Return the [x, y] coordinate for the center point of the cell that contains the specified text.  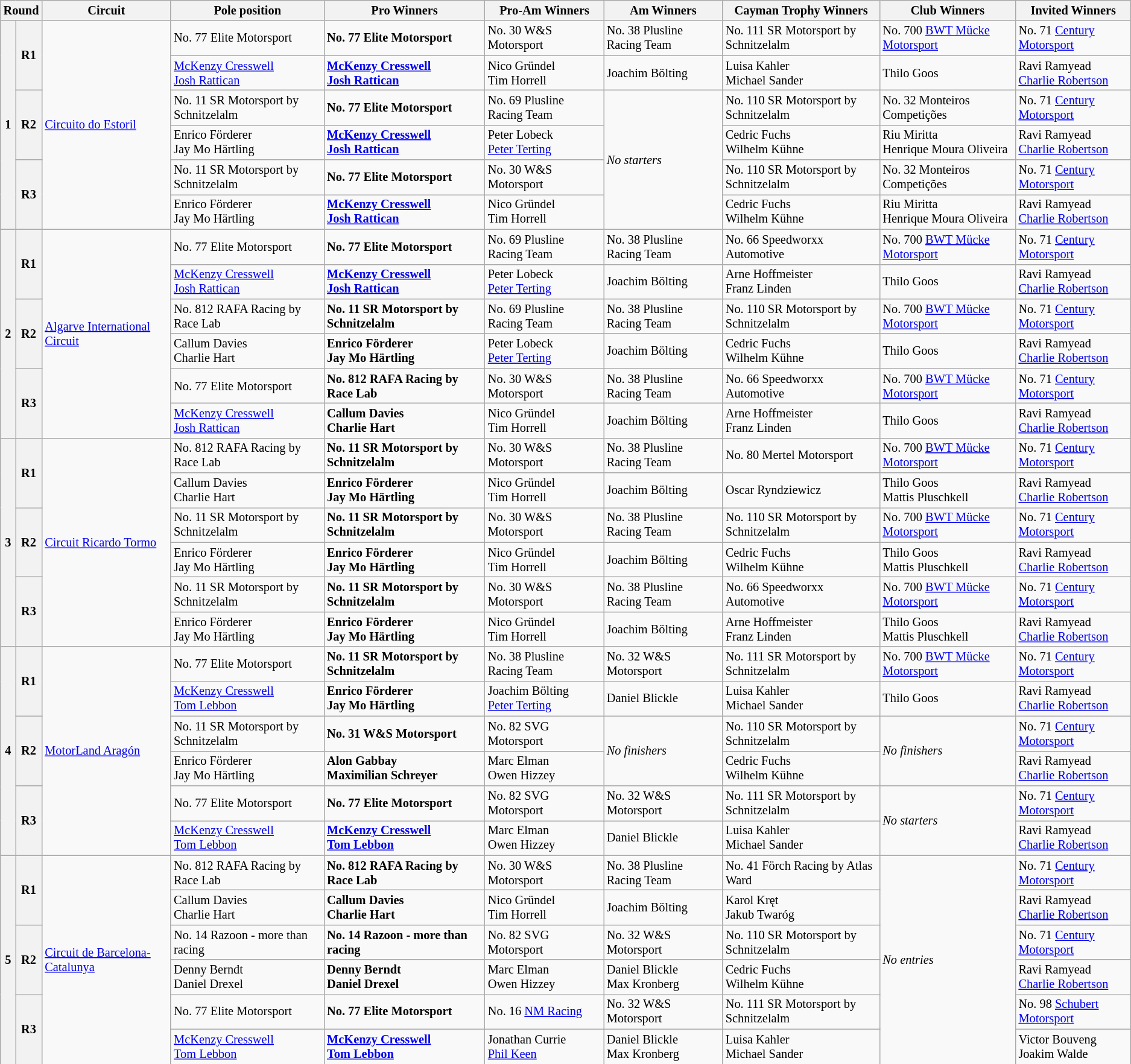
Club Winners [947, 10]
Circuit [106, 10]
Circuito do Estoril [106, 125]
Round [22, 10]
Alon Gabbay Maximilian Schreyer [404, 768]
Pro Winners [404, 10]
4 [8, 751]
Karol Kręt Jakub Twaróg [801, 907]
No. 98 Schubert Motorsport [1074, 1012]
No. 80 Mertel Motorsport [801, 455]
Joachim Bölting Peter Terting [544, 698]
Oscar Ryndziewicz [801, 490]
1 [8, 125]
No. 41 Förch Racing by Atlas Ward [801, 873]
Am Winners [664, 10]
Pro-Am Winners [544, 10]
2 [8, 334]
Invited Winners [1074, 10]
Victor Bouveng Joakim Walde [1074, 1047]
MotorLand Aragón [106, 751]
Cayman Trophy Winners [801, 10]
5 [8, 960]
Algarve International Circuit [106, 334]
No. 16 NM Racing [544, 1012]
Circuit de Barcelona-Catalunya [106, 960]
Pole position [247, 10]
3 [8, 542]
Circuit Ricardo Tormo [106, 542]
Jonathan Currie Phil Keen [544, 1047]
No entries [947, 960]
No. 31 W&S Motorsport [404, 733]
